Detect which cell encompasses the target text, then output its (X, Y) center coordinate. 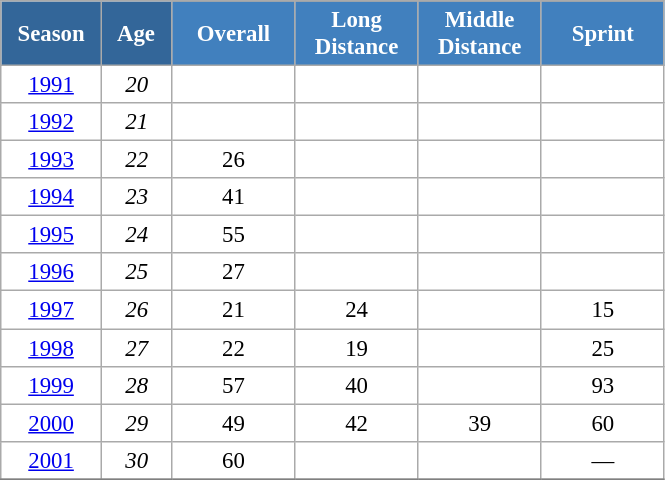
1991 (52, 85)
28 (136, 385)
42 (356, 423)
29 (136, 423)
15 (602, 310)
Overall (234, 34)
55 (234, 235)
19 (356, 348)
1998 (52, 348)
1997 (52, 310)
93 (602, 385)
Sprint (602, 34)
49 (234, 423)
2001 (52, 460)
1993 (52, 160)
2000 (52, 423)
1994 (52, 197)
Middle Distance (480, 34)
23 (136, 197)
Age (136, 34)
1996 (52, 273)
39 (480, 423)
40 (356, 385)
57 (234, 385)
20 (136, 85)
1999 (52, 385)
30 (136, 460)
1995 (52, 235)
41 (234, 197)
— (602, 460)
Season (52, 34)
Long Distance (356, 34)
1992 (52, 122)
